Capture the cell that displays the provided text and extract its [x, y] central coordinate. 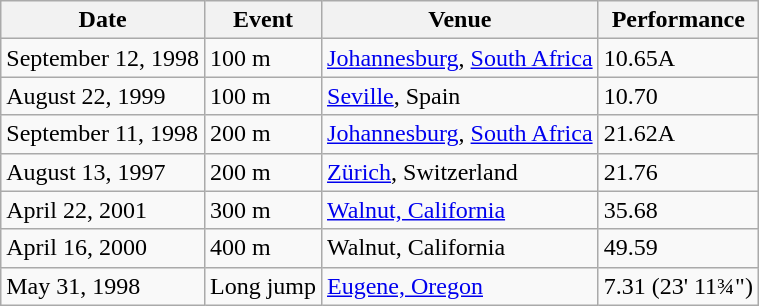
7.31 (23' 11¾") [678, 286]
August 22, 1999 [103, 96]
10.70 [678, 96]
April 16, 2000 [103, 248]
10.65A [678, 58]
August 13, 1997 [103, 172]
Venue [460, 20]
21.62A [678, 134]
35.68 [678, 210]
September 11, 1998 [103, 134]
May 31, 1998 [103, 286]
300 m [262, 210]
April 22, 2001 [103, 210]
September 12, 1998 [103, 58]
Seville, Spain [460, 96]
Eugene, Oregon [460, 286]
49.59 [678, 248]
Event [262, 20]
Date [103, 20]
Long jump [262, 286]
Performance [678, 20]
Zürich, Switzerland [460, 172]
400 m [262, 248]
21.76 [678, 172]
